Output the [x, y] coordinate of the center of the cell containing the given text.  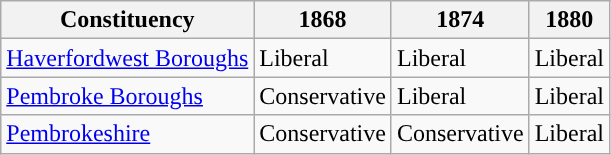
1880 [569, 20]
Pembroke Boroughs [128, 96]
Constituency [128, 20]
Haverfordwest Boroughs [128, 58]
1874 [460, 20]
1868 [323, 20]
Pembrokeshire [128, 134]
